Provide the [x, y] coordinate of the cell's center where the given text is located.  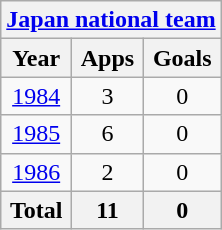
6 [108, 134]
Year [36, 58]
Japan national team [111, 20]
1985 [36, 134]
Total [36, 210]
Goals [182, 58]
1984 [36, 96]
2 [108, 172]
1986 [36, 172]
11 [108, 210]
3 [108, 96]
Apps [108, 58]
